Search for the cell housing the specified text and yield its (X, Y) center coordinate. 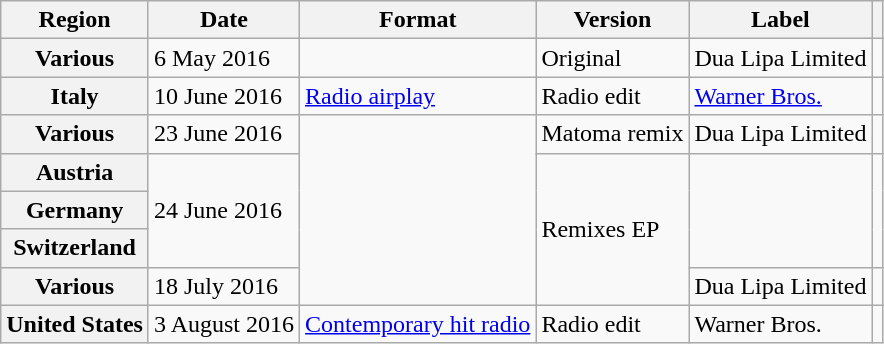
10 June 2016 (224, 96)
Label (780, 20)
Version (612, 20)
6 May 2016 (224, 58)
24 June 2016 (224, 210)
23 June 2016 (224, 134)
Italy (75, 96)
3 August 2016 (224, 324)
Germany (75, 210)
Region (75, 20)
Remixes EP (612, 229)
Format (418, 20)
Austria (75, 172)
Date (224, 20)
Original (612, 58)
18 July 2016 (224, 286)
Switzerland (75, 248)
Contemporary hit radio (418, 324)
Radio airplay (418, 96)
Matoma remix (612, 134)
United States (75, 324)
